For the text-containing cell, return its midpoint in [X, Y] coordinate format. 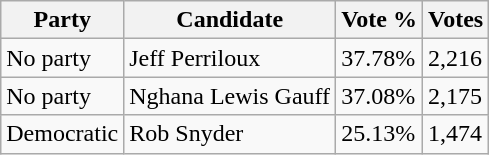
2,216 [455, 58]
Jeff Perriloux [230, 58]
Rob Snyder [230, 134]
37.08% [380, 96]
2,175 [455, 96]
1,474 [455, 134]
37.78% [380, 58]
Candidate [230, 20]
25.13% [380, 134]
Votes [455, 20]
Nghana Lewis Gauff [230, 96]
Party [62, 20]
Vote % [380, 20]
Democratic [62, 134]
